Provide the [x, y] coordinate of the cell's center where the given text is located.  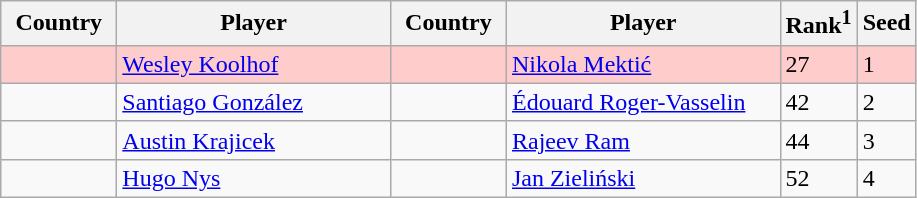
27 [818, 64]
Édouard Roger-Vasselin [643, 102]
Nikola Mektić [643, 64]
3 [886, 140]
Wesley Koolhof [254, 64]
52 [818, 178]
Hugo Nys [254, 178]
Rajeev Ram [643, 140]
1 [886, 64]
Seed [886, 24]
Jan Zieliński [643, 178]
4 [886, 178]
42 [818, 102]
Santiago González [254, 102]
2 [886, 102]
44 [818, 140]
Rank1 [818, 24]
Austin Krajicek [254, 140]
